Return the [x, y] coordinate for the center point of the cell that contains the specified text.  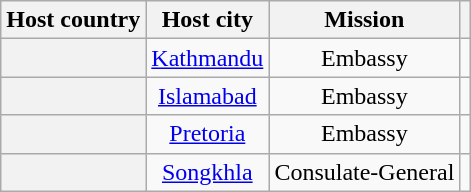
Consulate-General [364, 172]
Pretoria [208, 134]
Islamabad [208, 96]
Host city [208, 20]
Mission [364, 20]
Kathmandu [208, 58]
Host country [74, 20]
Songkhla [208, 172]
